From the cell containing the given text, extract its center point as (X, Y) coordinate. 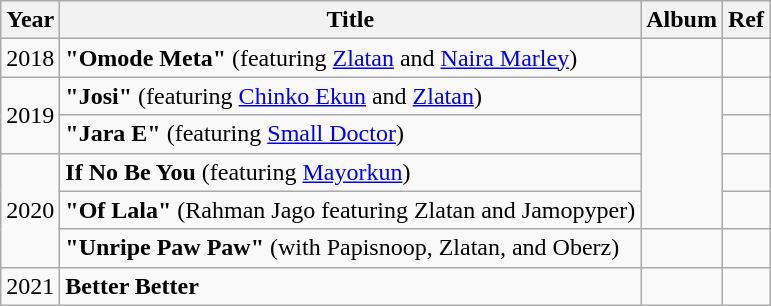
Ref (746, 20)
"Josi" (featuring Chinko Ekun and Zlatan) (350, 96)
2018 (30, 58)
Title (350, 20)
Album (682, 20)
"Omode Meta" (featuring Zlatan and Naira Marley) (350, 58)
Better Better (350, 286)
2019 (30, 115)
If No Be You (featuring Mayorkun) (350, 172)
"Of Lala" (Rahman Jago featuring Zlatan and Jamopyper) (350, 210)
"Jara E" (featuring Small Doctor) (350, 134)
"Unripe Paw Paw" (with Papisnoop, Zlatan, and Oberz) (350, 248)
2021 (30, 286)
2020 (30, 210)
Year (30, 20)
